Return the [x, y] coordinate for the center point of the cell that contains the specified text.  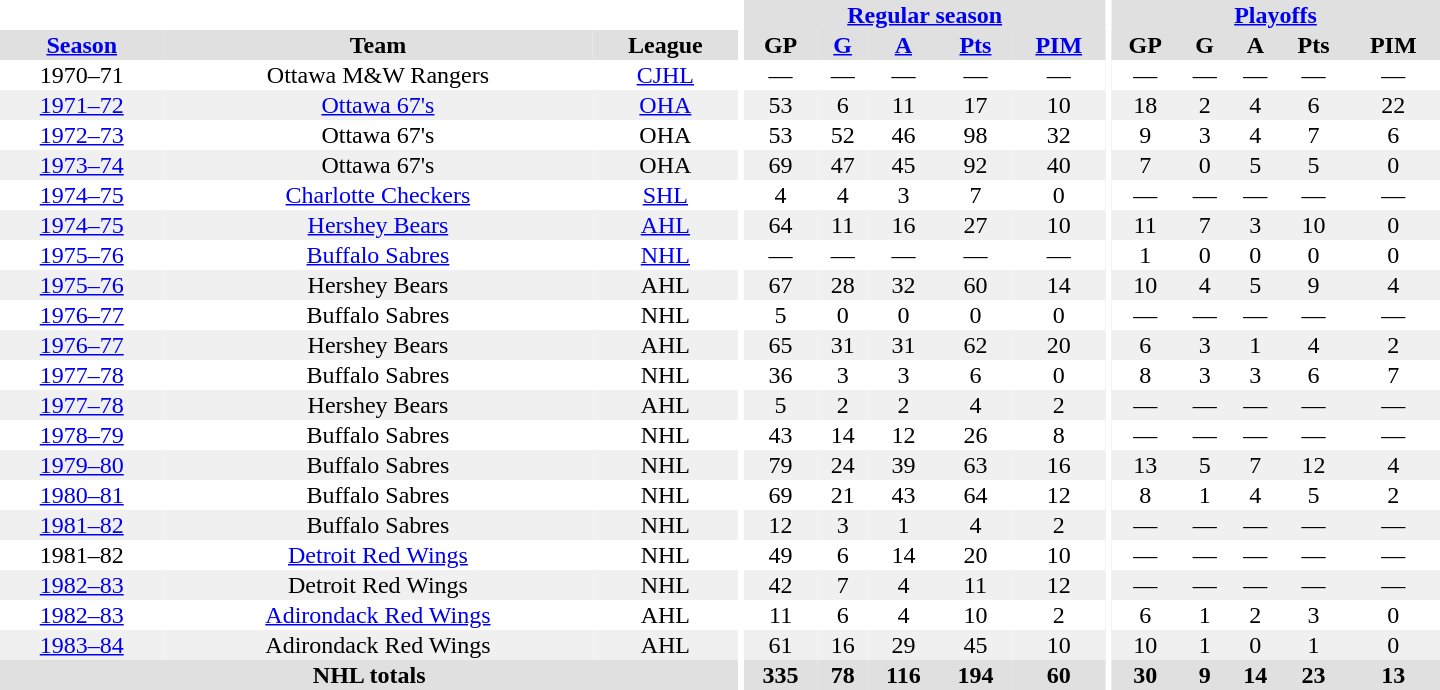
24 [842, 465]
62 [976, 345]
Team [378, 45]
SHL [665, 195]
46 [904, 135]
NHL totals [369, 675]
36 [780, 375]
116 [904, 675]
18 [1145, 105]
21 [842, 495]
Regular season [924, 15]
Charlotte Checkers [378, 195]
27 [976, 225]
61 [780, 645]
1971–72 [82, 105]
Ottawa M&W Rangers [378, 75]
23 [1314, 675]
65 [780, 345]
30 [1145, 675]
79 [780, 465]
67 [780, 285]
Playoffs [1276, 15]
39 [904, 465]
40 [1058, 165]
1973–74 [82, 165]
1983–84 [82, 645]
49 [780, 555]
194 [976, 675]
1980–81 [82, 495]
CJHL [665, 75]
17 [976, 105]
335 [780, 675]
28 [842, 285]
26 [976, 435]
98 [976, 135]
47 [842, 165]
1978–79 [82, 435]
92 [976, 165]
22 [1393, 105]
Season [82, 45]
29 [904, 645]
52 [842, 135]
1979–80 [82, 465]
42 [780, 585]
78 [842, 675]
League [665, 45]
63 [976, 465]
1972–73 [82, 135]
1970–71 [82, 75]
